Detect which cell encompasses the target text, then output its [x, y] center coordinate. 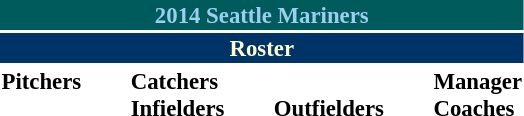
2014 Seattle Mariners [262, 15]
Roster [262, 48]
